Determine the (X, Y) coordinate at the center of the cell enclosing the given text.  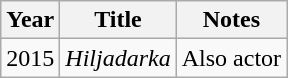
Notes (231, 20)
Also actor (231, 58)
2015 (30, 58)
Title (118, 20)
Year (30, 20)
Hiljadarka (118, 58)
